Detect which cell encompasses the target text, then output its (x, y) center coordinate. 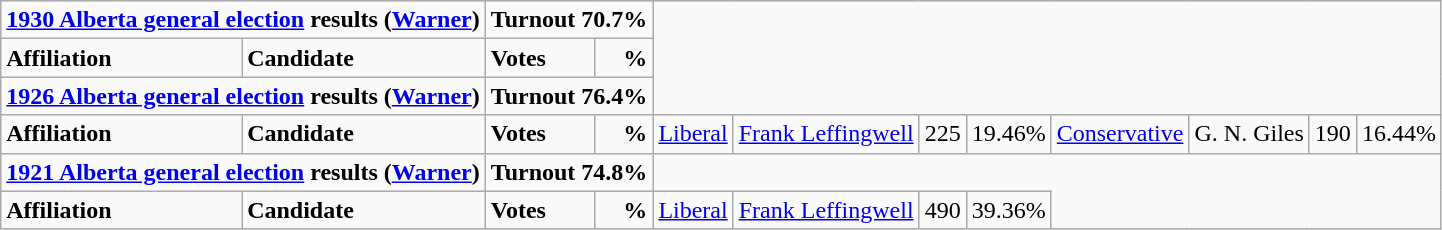
Turnout 76.4% (569, 96)
1930 Alberta general election results (Warner) (244, 20)
1926 Alberta general election results (Warner) (244, 96)
Turnout 74.8% (569, 172)
16.44% (1398, 134)
490 (942, 210)
225 (942, 134)
1921 Alberta general election results (Warner) (244, 172)
G. N. Giles (1249, 134)
Conservative (1120, 134)
39.36% (1008, 210)
190 (1332, 134)
Turnout 70.7% (569, 20)
19.46% (1008, 134)
